Extract the [X, Y] coordinate from the center of the cell holding the provided text.  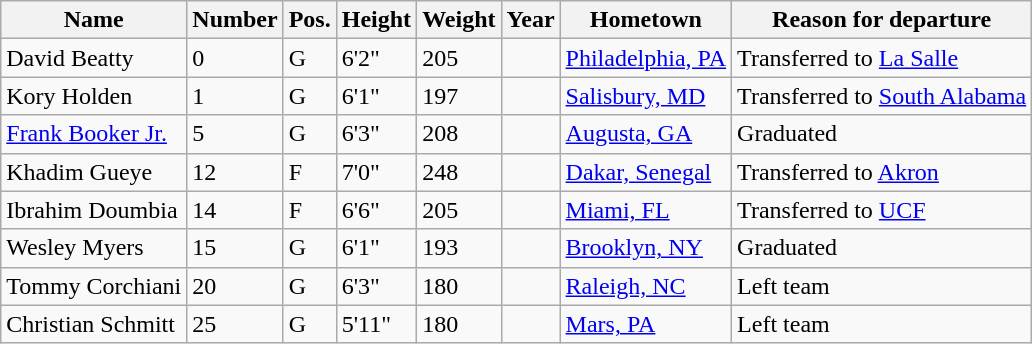
5'11" [376, 324]
Pos. [310, 20]
Augusta, GA [646, 134]
Frank Booker Jr. [94, 134]
193 [459, 248]
Year [530, 20]
Khadim Gueye [94, 172]
Miami, FL [646, 210]
Ibrahim Doumbia [94, 210]
12 [235, 172]
Raleigh, NC [646, 286]
David Beatty [94, 58]
25 [235, 324]
Transferred to Akron [882, 172]
Salisbury, MD [646, 96]
Christian Schmitt [94, 324]
Brooklyn, NY [646, 248]
Transferred to South Alabama [882, 96]
0 [235, 58]
Height [376, 20]
Number [235, 20]
Name [94, 20]
7'0" [376, 172]
Wesley Myers [94, 248]
248 [459, 172]
Kory Holden [94, 96]
5 [235, 134]
Hometown [646, 20]
20 [235, 286]
Mars, PA [646, 324]
15 [235, 248]
6'6" [376, 210]
6'2" [376, 58]
Weight [459, 20]
Tommy Corchiani [94, 286]
1 [235, 96]
208 [459, 134]
Transferred to UCF [882, 210]
Dakar, Senegal [646, 172]
Transferred to La Salle [882, 58]
Philadelphia, PA [646, 58]
197 [459, 96]
Reason for departure [882, 20]
14 [235, 210]
